Search for the cell housing the specified text and yield its [x, y] center coordinate. 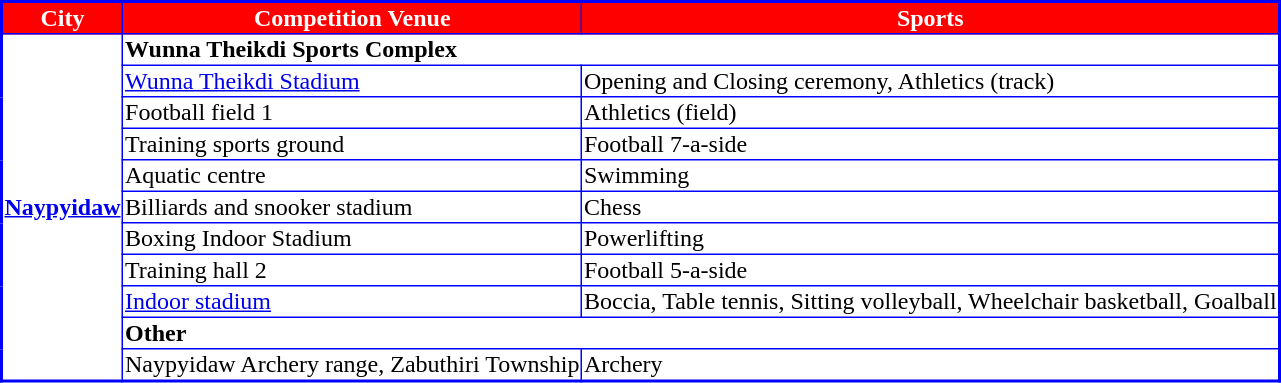
Boxing Indoor Stadium [352, 239]
Other [702, 333]
Competition Venue [352, 18]
Billiards and snooker stadium [352, 207]
Naypyidaw Archery range, Zabuthiri Township [352, 365]
Opening and Closing ceremony, Athletics (track) [931, 81]
Archery [931, 365]
Football 5-a-side [931, 270]
Athletics (field) [931, 113]
Sports [931, 18]
Chess [931, 207]
Wunna Theikdi Sports Complex [702, 50]
Football field 1 [352, 113]
City [62, 18]
Powerlifting [931, 239]
Football 7-a-side [931, 144]
Training hall 2 [352, 270]
Indoor stadium [352, 302]
Wunna Theikdi Stadium [352, 81]
Training sports ground [352, 144]
Aquatic centre [352, 176]
Swimming [931, 176]
Naypyidaw [62, 208]
Boccia, Table tennis, Sitting volleyball, Wheelchair basketball, Goalball [931, 302]
